Scan for the cell matching the given text and deliver its [X, Y] coordinate at center. 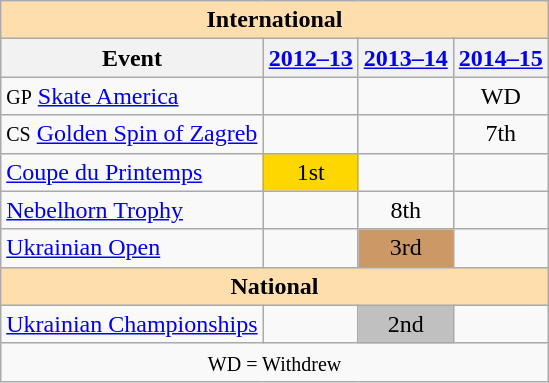
Coupe du Printemps [132, 172]
2013–14 [406, 58]
Event [132, 58]
GP Skate America [132, 96]
1st [310, 172]
7th [500, 134]
2012–13 [310, 58]
Nebelhorn Trophy [132, 210]
2nd [406, 324]
8th [406, 210]
Ukrainian Open [132, 248]
WD = Withdrew [275, 362]
WD [500, 96]
Ukrainian Championships [132, 324]
CS Golden Spin of Zagreb [132, 134]
International [275, 20]
National [275, 286]
2014–15 [500, 58]
3rd [406, 248]
